Find where the given text appears and provide that cell's center as [x, y] coordinate. 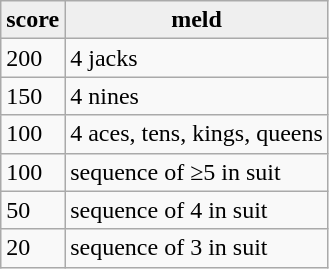
50 [33, 210]
4 jacks [197, 58]
4 nines [197, 96]
sequence of ≥5 in suit [197, 172]
score [33, 20]
sequence of 4 in suit [197, 210]
meld [197, 20]
sequence of 3 in suit [197, 248]
150 [33, 96]
20 [33, 248]
4 aces, tens, kings, queens [197, 134]
200 [33, 58]
